Return (X, Y) of the center of cell containing provided text 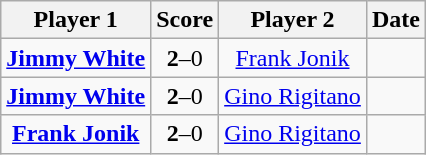
Player 1 (76, 20)
Player 2 (293, 20)
Date (396, 20)
Score (185, 20)
